Provide the (X, Y) coordinate of the cell's center where the given text is located.  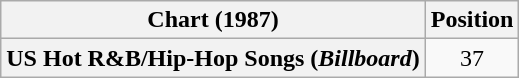
US Hot R&B/Hip-Hop Songs (Billboard) (213, 58)
37 (472, 58)
Chart (1987) (213, 20)
Position (472, 20)
